Provide the (x, y) coordinate of the cell's center where the given text is located.  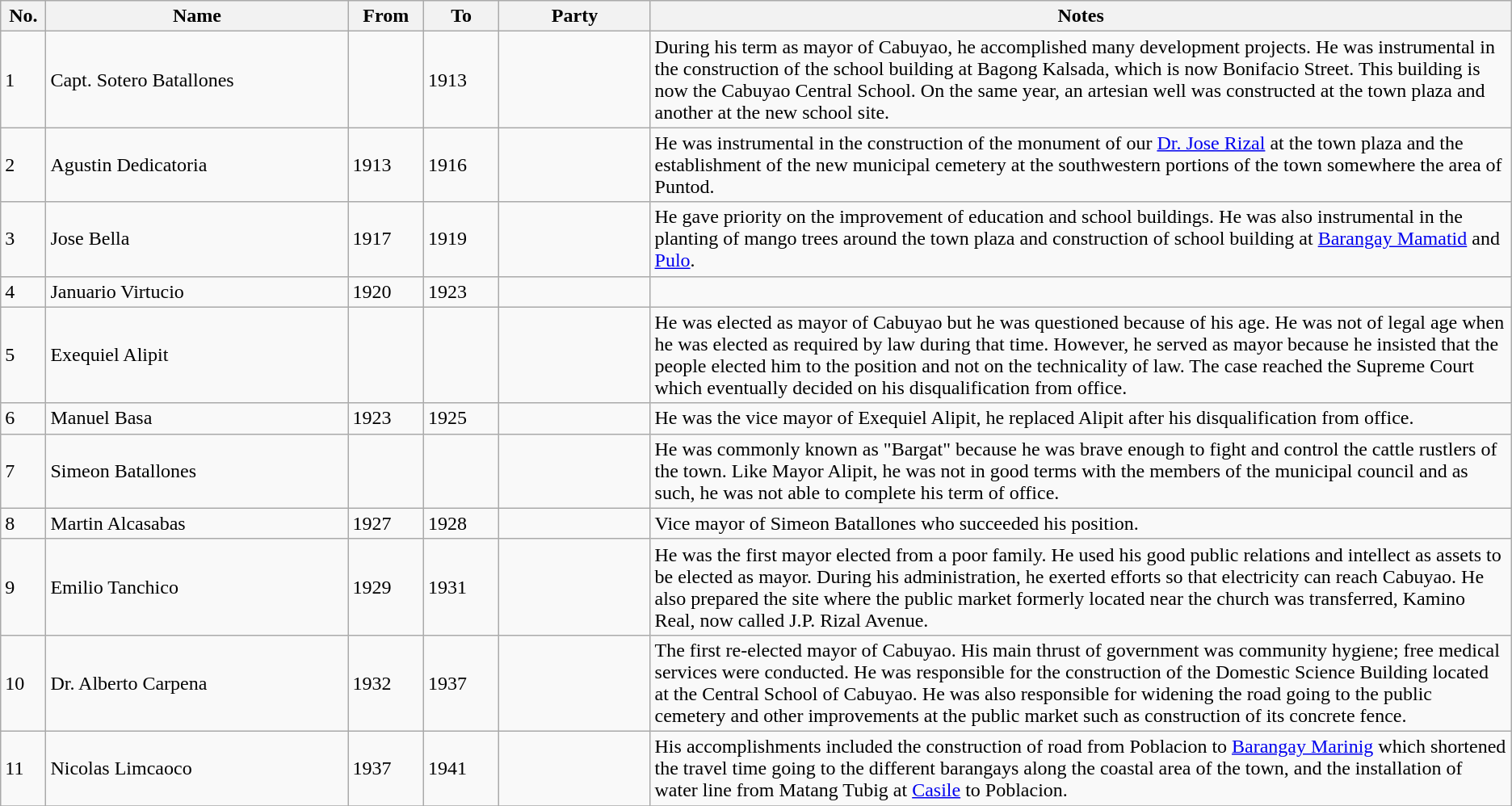
Notes (1081, 16)
1941 (461, 768)
1929 (386, 586)
1927 (386, 523)
No. (23, 16)
11 (23, 768)
Martin Alcasabas (197, 523)
Name (197, 16)
1 (23, 79)
1916 (461, 165)
1928 (461, 523)
10 (23, 683)
From (386, 16)
1925 (461, 418)
Januario Virtucio (197, 292)
Emilio Tanchico (197, 586)
Exequiel Alipit (197, 355)
Vice mayor of Simeon Batallones who succeeded his position. (1081, 523)
To (461, 16)
6 (23, 418)
7 (23, 471)
4 (23, 292)
8 (23, 523)
Simeon Batallones (197, 471)
Capt. Sotero Batallones (197, 79)
1919 (461, 239)
1920 (386, 292)
1917 (386, 239)
2 (23, 165)
5 (23, 355)
He was the vice mayor of Exequiel Alipit, he replaced Alipit after his disqualification from office. (1081, 418)
3 (23, 239)
1931 (461, 586)
Jose Bella (197, 239)
9 (23, 586)
Manuel Basa (197, 418)
1932 (386, 683)
Nicolas Limcaoco (197, 768)
Agustin Dedicatoria (197, 165)
Party (575, 16)
Dr. Alberto Carpena (197, 683)
